Return the (X, Y) coordinate for the center point of the cell that contains the specified text.  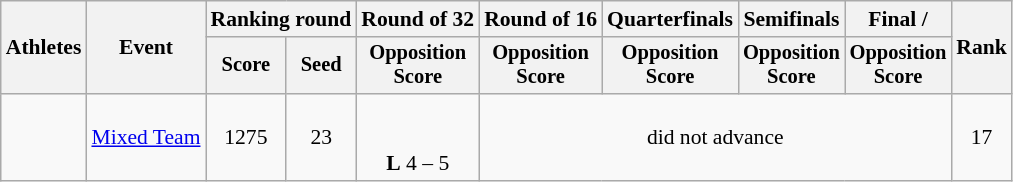
23 (321, 138)
17 (982, 138)
Round of 16 (540, 19)
Event (146, 48)
Mixed Team (146, 138)
did not advance (715, 138)
Semifinals (792, 19)
Score (246, 66)
Athletes (44, 48)
Rank (982, 48)
Seed (321, 66)
Ranking round (282, 19)
L 4 – 5 (418, 138)
Quarterfinals (670, 19)
Round of 32 (418, 19)
Final / (898, 19)
1275 (246, 138)
